Return [x, y] of the center of cell containing provided text 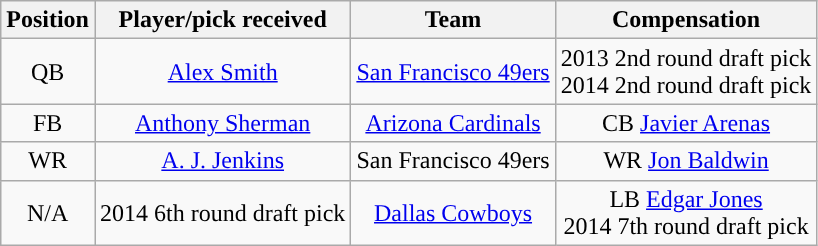
CB Javier Arenas [686, 123]
QB [48, 72]
Dallas Cowboys [453, 212]
Arizona Cardinals [453, 123]
Alex Smith [222, 72]
WR [48, 161]
FB [48, 123]
2013 2nd round draft pick2014 2nd round draft pick [686, 72]
A. J. Jenkins [222, 161]
Compensation [686, 20]
WR Jon Baldwin [686, 161]
Anthony Sherman [222, 123]
2014 6th round draft pick [222, 212]
Team [453, 20]
N/A [48, 212]
Player/pick received [222, 20]
Position [48, 20]
LB Edgar Jones2014 7th round draft pick [686, 212]
